Detect which cell encompasses the target text, then output its [X, Y] center coordinate. 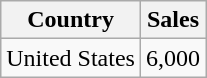
Sales [172, 20]
6,000 [172, 58]
United States [71, 58]
Country [71, 20]
